From the cell containing the given text, extract its center point as [X, Y] coordinate. 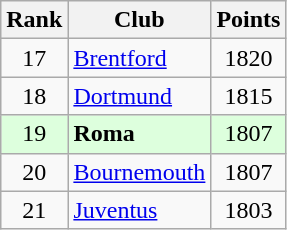
Dortmund [140, 96]
Juventus [140, 210]
21 [34, 210]
1815 [248, 96]
20 [34, 172]
18 [34, 96]
Rank [34, 20]
Brentford [140, 58]
Roma [140, 134]
Club [140, 20]
1803 [248, 210]
1820 [248, 58]
Points [248, 20]
Bournemouth [140, 172]
17 [34, 58]
19 [34, 134]
